Output the [X, Y] coordinate of the center of the cell containing the given text.  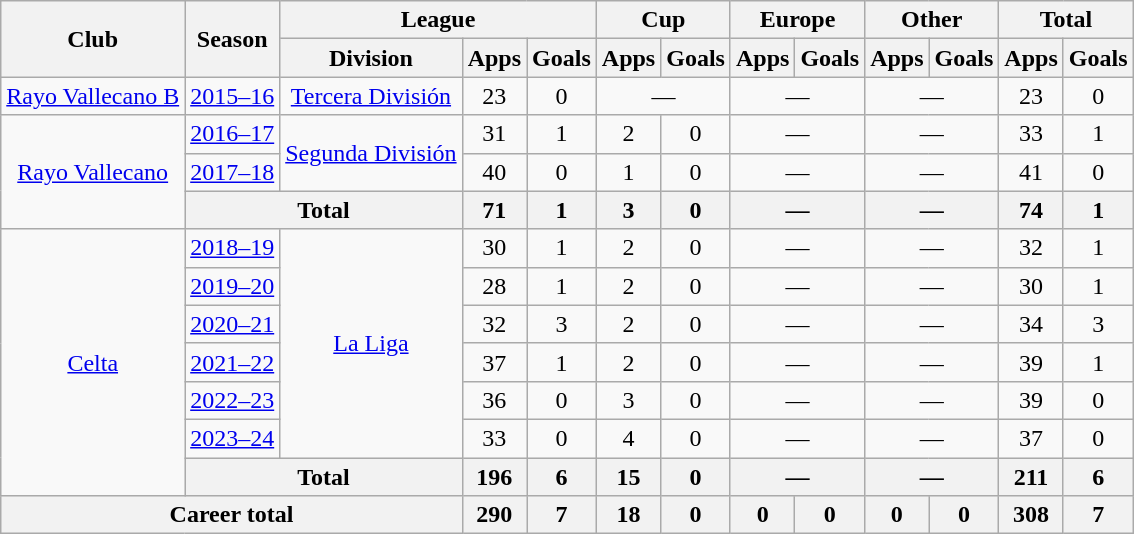
18 [628, 515]
211 [1031, 477]
2022–23 [232, 400]
308 [1031, 515]
La Liga [371, 343]
2019–20 [232, 286]
290 [494, 515]
League [438, 20]
2018–19 [232, 248]
Club [93, 39]
Career total [232, 515]
41 [1031, 172]
28 [494, 286]
Segunda División [371, 153]
Rayo Vallecano [93, 172]
4 [628, 438]
71 [494, 210]
2016–17 [232, 134]
2021–22 [232, 362]
196 [494, 477]
2020–21 [232, 324]
40 [494, 172]
Other [932, 20]
Rayo Vallecano B [93, 96]
Celta [93, 362]
Tercera División [371, 96]
2023–24 [232, 438]
74 [1031, 210]
Europe [797, 20]
Division [371, 58]
31 [494, 134]
34 [1031, 324]
36 [494, 400]
2015–16 [232, 96]
15 [628, 477]
Cup [663, 20]
Season [232, 39]
2017–18 [232, 172]
